Output the (x, y) coordinate of the center of the cell containing the given text.  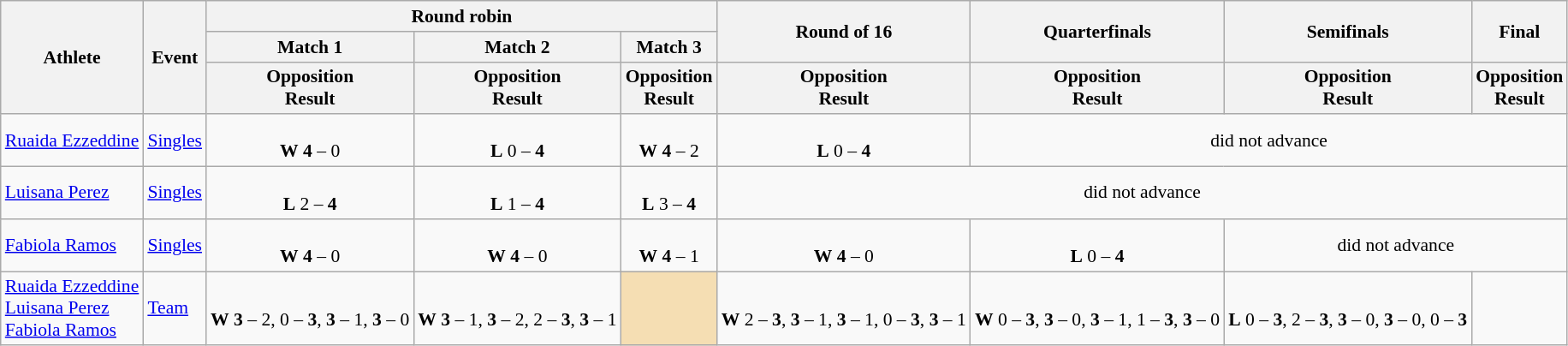
Round of 16 (844, 31)
Round robin (462, 16)
W 0 – 3, 3 – 0, 3 – 1, 1 – 3, 3 – 0 (1097, 308)
L 0 – 3, 2 – 3, 3 – 0, 3 – 0, 0 – 3 (1347, 308)
W 4 – 2 (669, 140)
W 4 – 1 (669, 245)
Luisana Perez (72, 194)
W 2 – 3, 3 – 1, 3 – 1, 0 – 3, 3 – 1 (844, 308)
Semifinals (1347, 31)
Final (1519, 31)
Ruaida Ezzeddine (72, 140)
Match 2 (517, 47)
Quarterfinals (1097, 31)
Event (175, 57)
Match 3 (669, 47)
L 1 – 4 (517, 194)
Ruaida EzzeddineLuisana PerezFabiola Ramos (72, 308)
W 3 – 1, 3 – 2, 2 – 3, 3 – 1 (517, 308)
W 3 – 2, 0 – 3, 3 – 1, 3 – 0 (310, 308)
Athlete (72, 57)
L 3 – 4 (669, 194)
Match 1 (310, 47)
Team (175, 308)
L 2 – 4 (310, 194)
Fabiola Ramos (72, 245)
